Identify which cell holds the provided text, then report its [x, y] central coordinate. 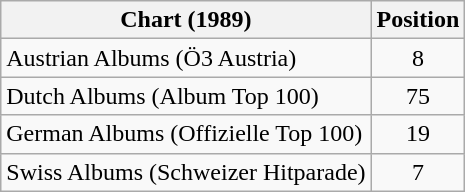
Chart (1989) [186, 20]
Position [418, 20]
Dutch Albums (Album Top 100) [186, 96]
German Albums (Offizielle Top 100) [186, 134]
7 [418, 172]
75 [418, 96]
Swiss Albums (Schweizer Hitparade) [186, 172]
8 [418, 58]
Austrian Albums (Ö3 Austria) [186, 58]
19 [418, 134]
